Extract the [x, y] coordinate from the center of the cell holding the provided text.  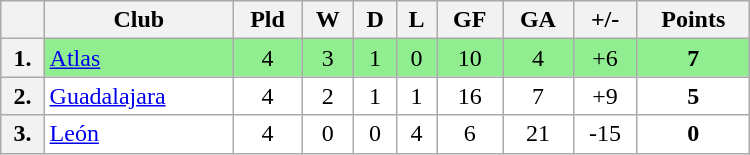
1. [22, 58]
10 [470, 58]
W [328, 20]
Atlas [138, 58]
Points [693, 20]
3. [22, 134]
León [138, 134]
Club [138, 20]
GA [538, 20]
21 [538, 134]
+6 [605, 58]
3 [328, 58]
5 [693, 96]
D [375, 20]
Pld [267, 20]
L [416, 20]
-15 [605, 134]
6 [470, 134]
2 [328, 96]
+/- [605, 20]
16 [470, 96]
2. [22, 96]
+9 [605, 96]
Guadalajara [138, 96]
GF [470, 20]
